Locate the cell with the specified text and output its [x, y] center coordinate. 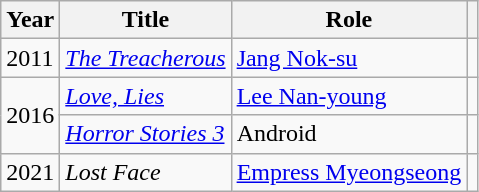
Title [146, 20]
Role [349, 20]
Android [349, 134]
2016 [30, 115]
Lost Face [146, 172]
The Treacherous [146, 58]
2021 [30, 172]
Empress Myeongseong [349, 172]
Year [30, 20]
2011 [30, 58]
Love, Lies [146, 96]
Lee Nan-young [349, 96]
Jang Nok-su [349, 58]
Horror Stories 3 [146, 134]
